Output the [x, y] coordinate of the center of the cell containing the given text.  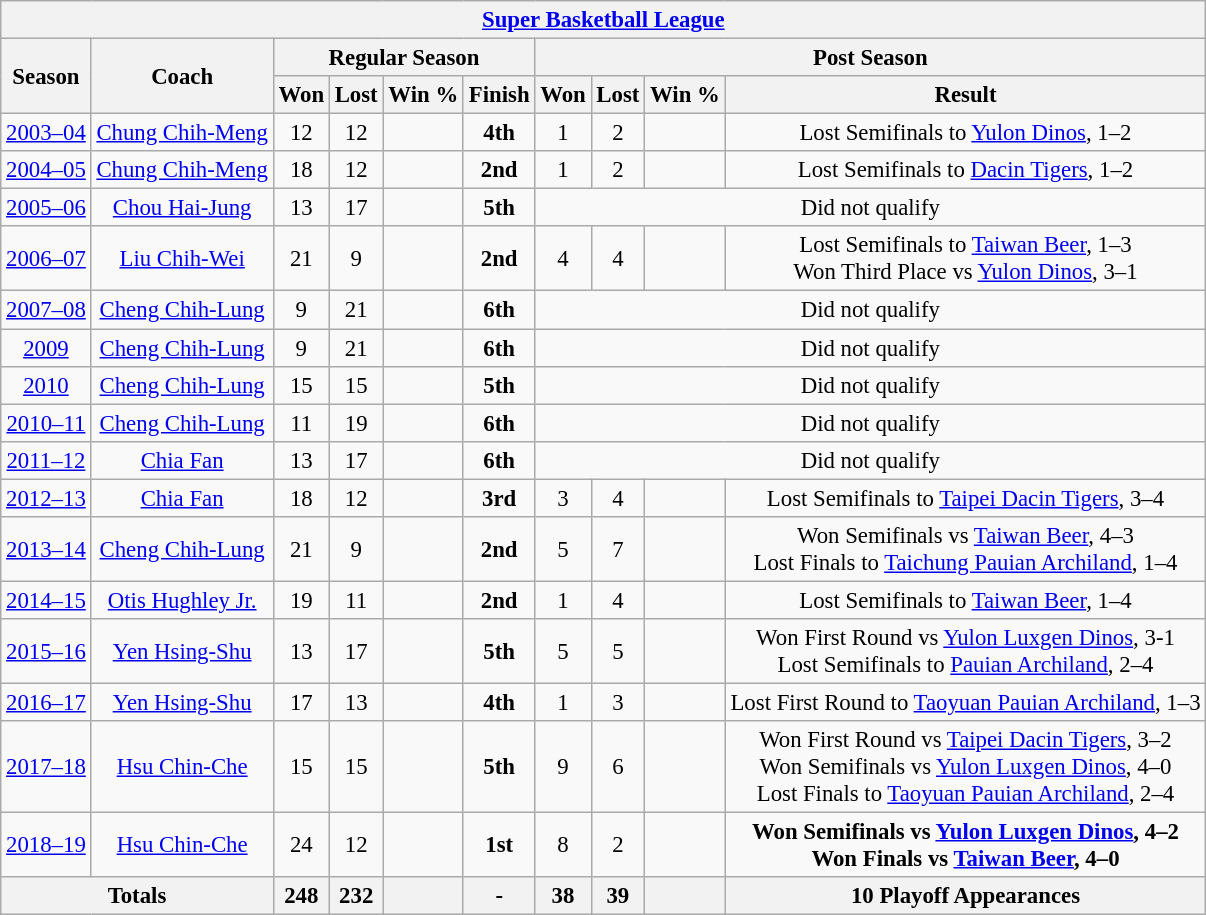
Won First Round vs Yulon Luxgen Dinos, 3-1Lost Semifinals to Pauian Archiland, 2–4 [966, 652]
248 [301, 896]
2017–18 [46, 767]
Won Semifinals vs Yulon Luxgen Dinos, 4–2Won Finals vs Taiwan Beer, 4–0 [966, 846]
Chou Hai-Jung [182, 208]
2003–04 [46, 133]
3rd [498, 498]
Coach [182, 76]
Lost Semifinals to Taiwan Beer, 1–4 [966, 600]
2016–17 [46, 702]
2014–15 [46, 600]
38 [563, 896]
Lost First Round to Taoyuan Pauian Archiland, 1–3 [966, 702]
1st [498, 846]
2004–05 [46, 170]
Regular Season [404, 58]
2013–14 [46, 550]
8 [563, 846]
2012–13 [46, 498]
2011–12 [46, 460]
Finish [498, 95]
39 [618, 896]
2005–06 [46, 208]
10 Playoff Appearances [966, 896]
Won Semifinals vs Taiwan Beer, 4–3Lost Finals to Taichung Pauian Archiland, 1–4 [966, 550]
Season [46, 76]
Won First Round vs Taipei Dacin Tigers, 3–2Won Semifinals vs Yulon Luxgen Dinos, 4–0Lost Finals to Taoyuan Pauian Archiland, 2–4 [966, 767]
Liu Chih-Wei [182, 258]
2009 [46, 348]
Result [966, 95]
Lost Semifinals to Taiwan Beer, 1–3Won Third Place vs Yulon Dinos, 3–1 [966, 258]
24 [301, 846]
Super Basketball League [604, 20]
2007–08 [46, 310]
2006–07 [46, 258]
2015–16 [46, 652]
Lost Semifinals to Dacin Tigers, 1–2 [966, 170]
Otis Hughley Jr. [182, 600]
- [498, 896]
232 [356, 896]
2018–19 [46, 846]
6 [618, 767]
Post Season [870, 58]
2010 [46, 385]
Lost Semifinals to Yulon Dinos, 1–2 [966, 133]
Totals [137, 896]
2010–11 [46, 423]
7 [618, 550]
Lost Semifinals to Taipei Dacin Tigers, 3–4 [966, 498]
